Search for the cell housing the specified text and yield its [X, Y] center coordinate. 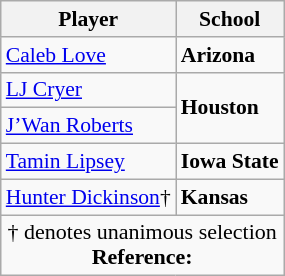
Iowa State [230, 162]
School [230, 19]
Houston [230, 108]
J’Wan Roberts [88, 126]
Arizona [230, 55]
† denotes unanimous selectionReference: [142, 246]
Caleb Love [88, 55]
LJ Cryer [88, 90]
Hunter Dickinson† [88, 197]
Tamin Lipsey [88, 162]
Kansas [230, 197]
Player [88, 19]
